Capture the cell that displays the provided text and extract its (x, y) central coordinate. 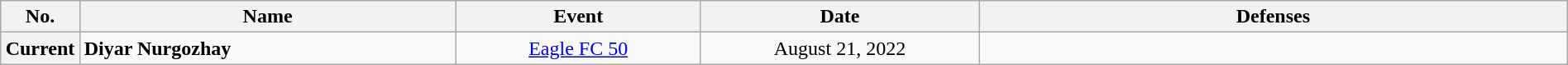
Date (839, 17)
Diyar Nurgozhay (268, 48)
Current (40, 48)
Defenses (1274, 17)
No. (40, 17)
Eagle FC 50 (579, 48)
Event (579, 17)
August 21, 2022 (839, 48)
Name (268, 17)
